Output the (x, y) coordinate of the center of the cell containing the given text.  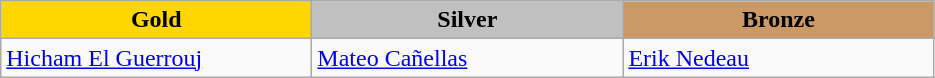
Erik Nedeau (778, 58)
Silver (468, 20)
Bronze (778, 20)
Gold (156, 20)
Hicham El Guerrouj (156, 58)
Mateo Cañellas (468, 58)
